Return the (X, Y) coordinate for the center point of the cell that contains the specified text.  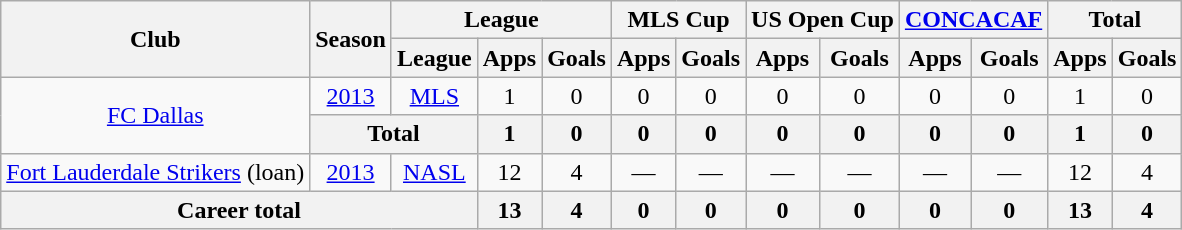
Club (156, 39)
MLS Cup (678, 20)
Fort Lauderdale Strikers (loan) (156, 172)
MLS (434, 96)
Season (351, 39)
Career total (239, 210)
FC Dallas (156, 115)
NASL (434, 172)
CONCACAF (973, 20)
US Open Cup (823, 20)
